Detect which cell encompasses the target text, then output its (x, y) center coordinate. 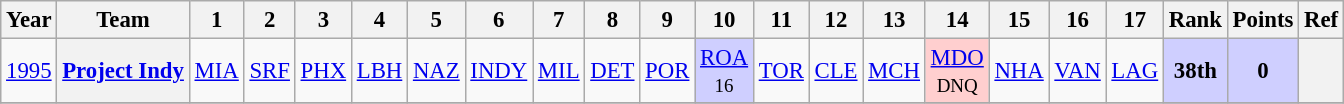
Points (1262, 20)
17 (1134, 20)
Team (123, 20)
POR (668, 72)
9 (668, 20)
NAZ (436, 72)
14 (957, 20)
1 (216, 20)
DET (612, 72)
2 (270, 20)
0 (1262, 72)
MIA (216, 72)
3 (323, 20)
10 (724, 20)
NHA (1019, 72)
11 (781, 20)
TOR (781, 72)
INDY (499, 72)
7 (559, 20)
12 (836, 20)
MDODNQ (957, 72)
8 (612, 20)
15 (1019, 20)
16 (1078, 20)
Ref (1322, 20)
Rank (1195, 20)
13 (894, 20)
VAN (1078, 72)
CLE (836, 72)
Project Indy (123, 72)
5 (436, 20)
LBH (379, 72)
ROA16 (724, 72)
1995 (29, 72)
38th (1195, 72)
MCH (894, 72)
LAG (1134, 72)
MIL (559, 72)
PHX (323, 72)
Year (29, 20)
SRF (270, 72)
6 (499, 20)
4 (379, 20)
